Pinpoint the cell where the given text exists, returning its [x, y] midpoint coordinate. 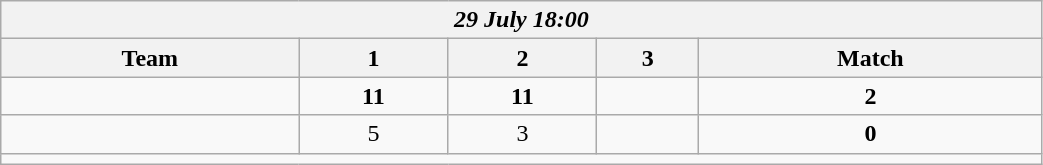
0 [870, 134]
Team [150, 58]
Match [870, 58]
29 July 18:00 [522, 20]
1 [374, 58]
5 [374, 134]
